Return the (x, y) coordinate for the center point of the cell that contains the specified text.  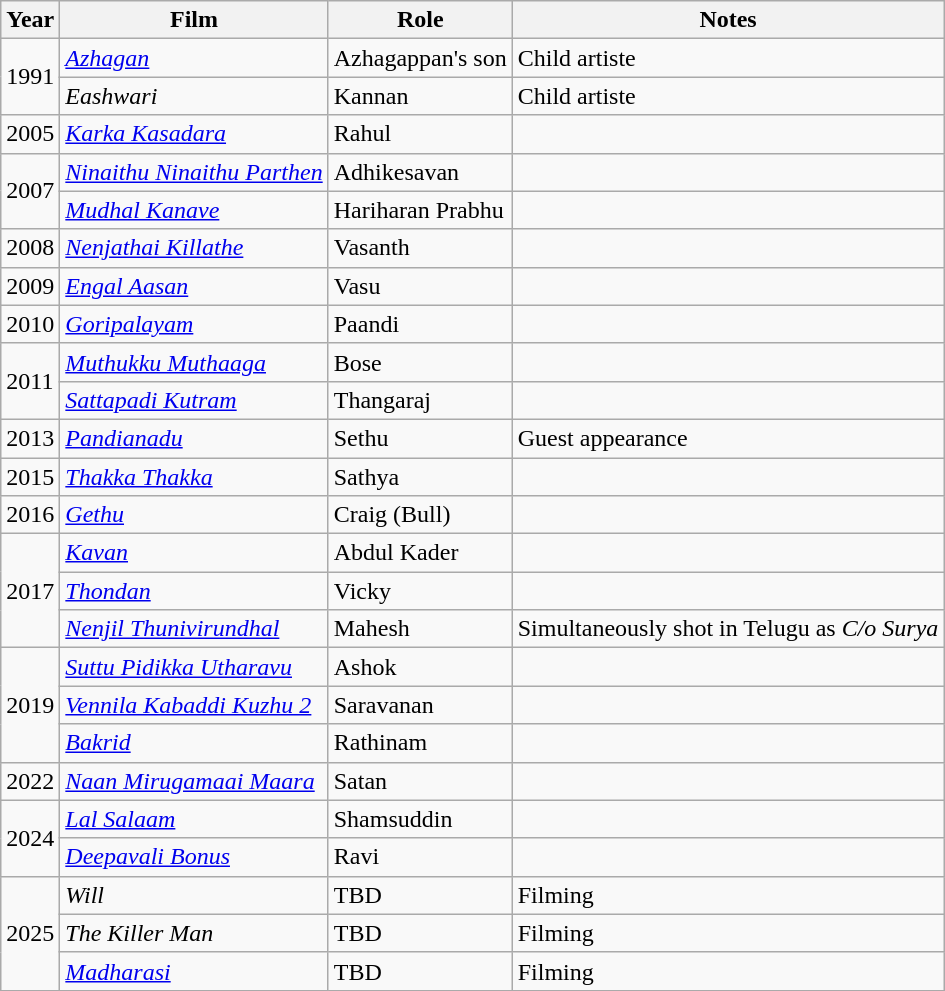
Ravi (420, 857)
Nenjathai Killathe (194, 248)
Simultaneously shot in Telugu as C/o Surya (728, 629)
Ashok (420, 667)
Thangaraj (420, 400)
2025 (30, 933)
Bose (420, 362)
Mudhal Kanave (194, 210)
Deepavali Bonus (194, 857)
Role (420, 20)
Vasu (420, 286)
2019 (30, 705)
Suttu Pidikka Utharavu (194, 667)
Naan Mirugamaai Maara (194, 781)
2022 (30, 781)
2009 (30, 286)
Film (194, 20)
Vicky (420, 591)
Notes (728, 20)
Bakrid (194, 743)
2017 (30, 591)
Mahesh (420, 629)
Vasanth (420, 248)
Thakka Thakka (194, 477)
1991 (30, 77)
Craig (Bull) (420, 515)
Lal Salaam (194, 819)
Sathya (420, 477)
Saravanan (420, 705)
Rahul (420, 134)
Sethu (420, 438)
Kannan (420, 96)
Muthukku Muthaaga (194, 362)
Vennila Kabaddi Kuzhu 2 (194, 705)
2005 (30, 134)
Kavan (194, 553)
2016 (30, 515)
Karka Kasadara (194, 134)
Paandi (420, 324)
2024 (30, 838)
Gethu (194, 515)
Rathinam (420, 743)
Pandianadu (194, 438)
2013 (30, 438)
2010 (30, 324)
Satan (420, 781)
Azhagappan's son (420, 58)
2007 (30, 191)
The Killer Man (194, 933)
Eashwari (194, 96)
Year (30, 20)
Ninaithu Ninaithu Parthen (194, 172)
Madharasi (194, 971)
Abdul Kader (420, 553)
Azhagan (194, 58)
Hariharan Prabhu (420, 210)
Will (194, 895)
2008 (30, 248)
Nenjil Thunivirundhal (194, 629)
Sattapadi Kutram (194, 400)
Guest appearance (728, 438)
Engal Aasan (194, 286)
Thondan (194, 591)
Shamsuddin (420, 819)
Adhikesavan (420, 172)
2015 (30, 477)
Goripalayam (194, 324)
2011 (30, 381)
